Return (x, y) of the center of cell containing provided text 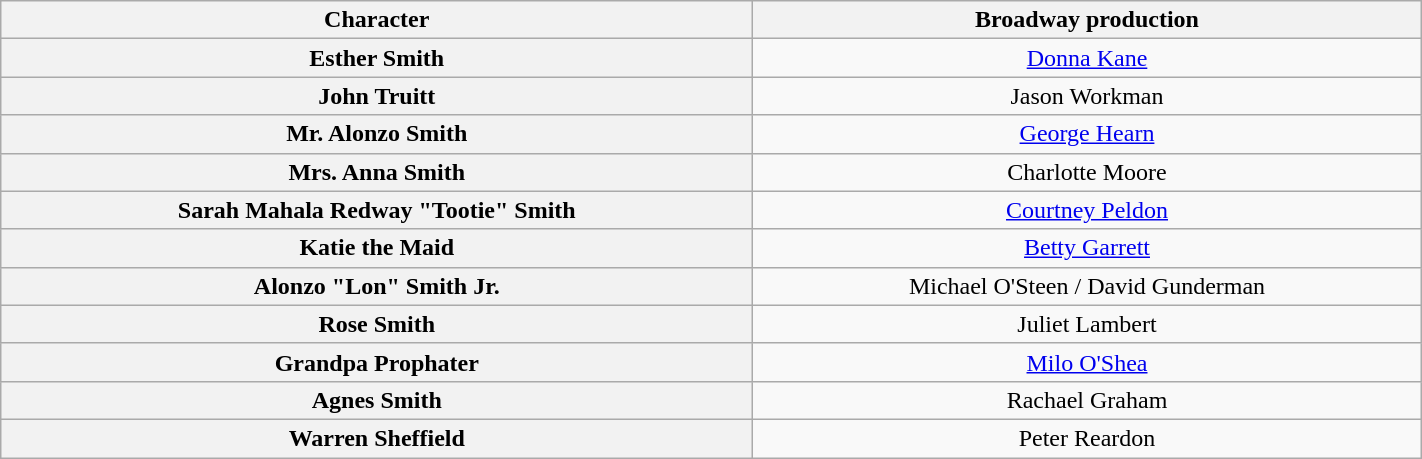
Juliet Lambert (1087, 324)
Michael O'Steen / David Gunderman (1087, 286)
Betty Garrett (1087, 248)
Alonzo "Lon" Smith Jr. (377, 286)
Rachael Graham (1087, 400)
Rose Smith (377, 324)
Katie the Maid (377, 248)
Mr. Alonzo Smith (377, 134)
Broadway production (1087, 20)
Character (377, 20)
Mrs. Anna Smith (377, 172)
Courtney Peldon (1087, 210)
Sarah Mahala Redway "Tootie" Smith (377, 210)
Donna Kane (1087, 58)
Milo O'Shea (1087, 362)
Jason Workman (1087, 96)
Peter Reardon (1087, 438)
Charlotte Moore (1087, 172)
Agnes Smith (377, 400)
John Truitt (377, 96)
Esther Smith (377, 58)
George Hearn (1087, 134)
Warren Sheffield (377, 438)
Grandpa Prophater (377, 362)
